Determine the [X, Y] coordinate at the center of the cell enclosing the given text.  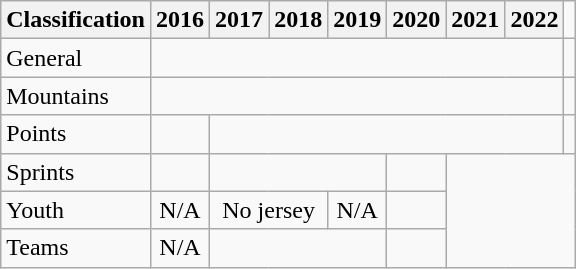
General [76, 58]
Youth [76, 210]
2018 [298, 20]
2016 [180, 20]
Points [76, 134]
2017 [240, 20]
Classification [76, 20]
Sprints [76, 172]
Teams [76, 248]
2021 [476, 20]
2019 [358, 20]
2022 [534, 20]
Mountains [76, 96]
2020 [416, 20]
No jersey [269, 210]
